Provide the (x, y) coordinate of the cell's center where the given text is located.  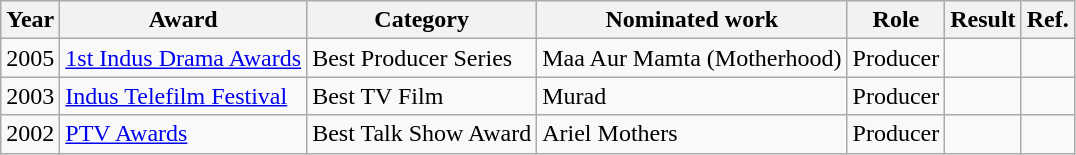
Indus Telefilm Festival (184, 96)
Award (184, 20)
Result (983, 20)
Nominated work (692, 20)
Best TV Film (422, 96)
2005 (30, 58)
2002 (30, 134)
2003 (30, 96)
1st Indus Drama Awards (184, 58)
Best Talk Show Award (422, 134)
Ariel Mothers (692, 134)
Year (30, 20)
Category (422, 20)
Role (896, 20)
Best Producer Series (422, 58)
Ref. (1048, 20)
Maa Aur Mamta (Motherhood) (692, 58)
Murad (692, 96)
PTV Awards (184, 134)
